Locate the cell with the specified text and output its (X, Y) center coordinate. 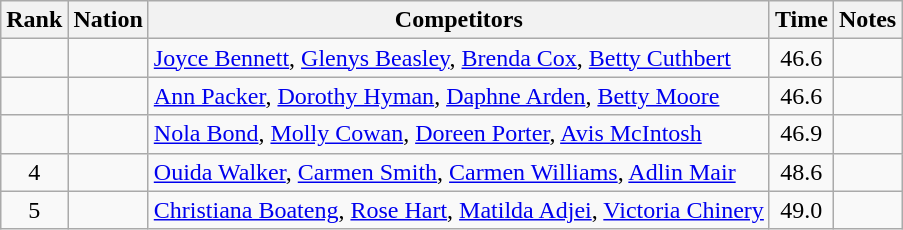
Nation (108, 20)
Ouida Walker, Carmen Smith, Carmen Williams, Adlin Mair (458, 172)
4 (34, 172)
Rank (34, 20)
46.9 (801, 134)
Competitors (458, 20)
49.0 (801, 210)
5 (34, 210)
Time (801, 20)
Joyce Bennett, Glenys Beasley, Brenda Cox, Betty Cuthbert (458, 58)
Nola Bond, Molly Cowan, Doreen Porter, Avis McIntosh (458, 134)
Ann Packer, Dorothy Hyman, Daphne Arden, Betty Moore (458, 96)
48.6 (801, 172)
Christiana Boateng, Rose Hart, Matilda Adjei, Victoria Chinery (458, 210)
Notes (867, 20)
